Detect which cell encompasses the target text, then output its [X, Y] center coordinate. 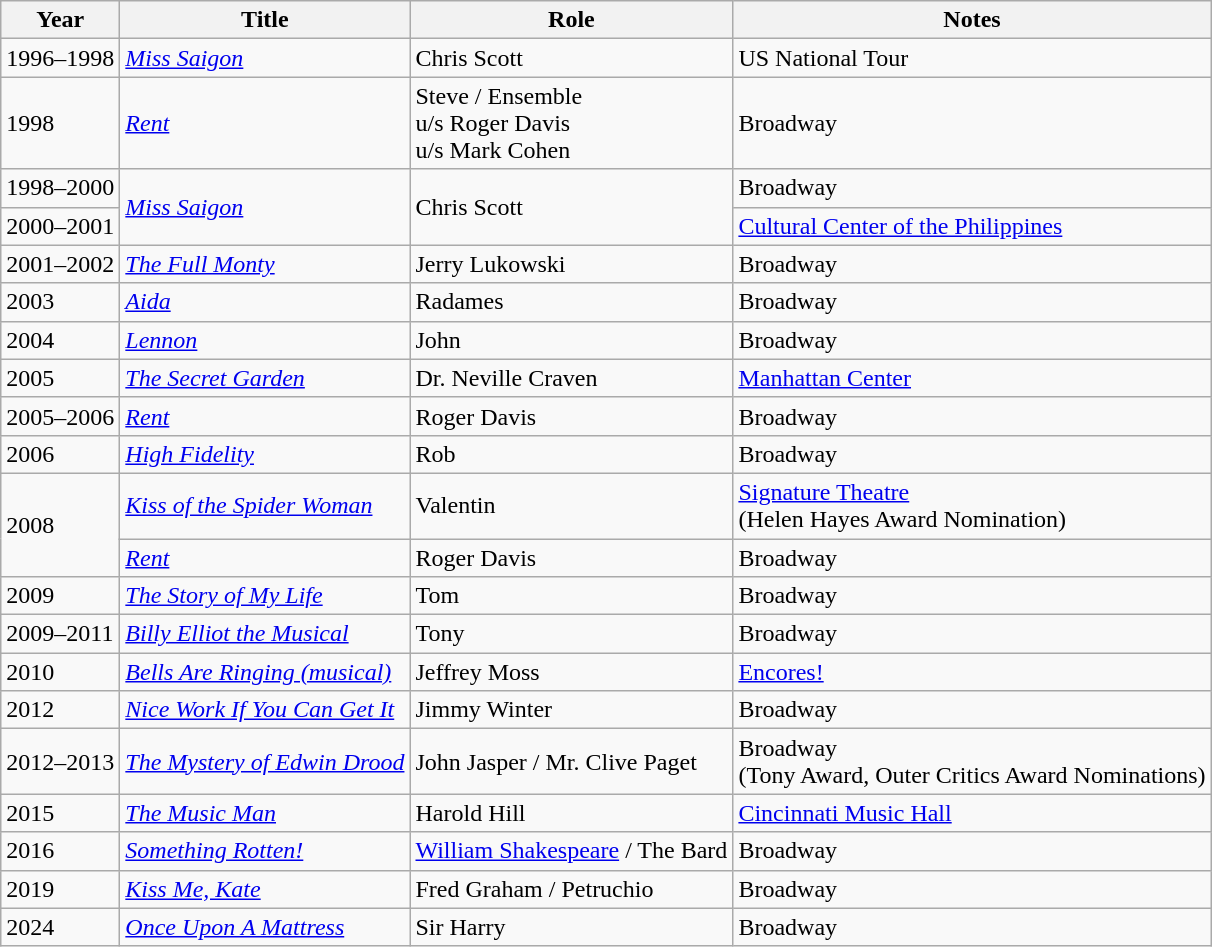
Fred Graham / Petruchio [572, 889]
2003 [60, 302]
Something Rotten! [265, 851]
Aida [265, 302]
The Secret Garden [265, 378]
2005–2006 [60, 416]
2005 [60, 378]
Sir Harry [572, 927]
Radames [572, 302]
Billy Elliot the Musical [265, 634]
US National Tour [972, 58]
Role [572, 20]
1998 [60, 123]
The Music Man [265, 813]
Nice Work If You Can Get It [265, 710]
Year [60, 20]
Title [265, 20]
Kiss Me, Kate [265, 889]
Bells Are Ringing (musical) [265, 672]
1998–2000 [60, 188]
2009 [60, 596]
Lennon [265, 340]
Broadway (Tony Award, Outer Critics Award Nominations) [972, 762]
2012 [60, 710]
Rob [572, 454]
2024 [60, 927]
Tony [572, 634]
2015 [60, 813]
Steve / Ensembleu/s Roger Davisu/s Mark Cohen [572, 123]
2000–2001 [60, 226]
Jimmy Winter [572, 710]
Once Upon A Mattress [265, 927]
John [572, 340]
Jeffrey Moss [572, 672]
2004 [60, 340]
Cincinnati Music Hall [972, 813]
Cultural Center of the Philippines [972, 226]
Tom [572, 596]
2016 [60, 851]
2006 [60, 454]
John Jasper / Mr. Clive Paget [572, 762]
Harold Hill [572, 813]
The Mystery of Edwin Drood [265, 762]
The Full Monty [265, 264]
2009–2011 [60, 634]
High Fidelity [265, 454]
Signature Theatre (Helen Hayes Award Nomination) [972, 506]
Notes [972, 20]
2019 [60, 889]
Manhattan Center [972, 378]
Dr. Neville Craven [572, 378]
The Story of My Life [265, 596]
1996–1998 [60, 58]
2012–2013 [60, 762]
2008 [60, 524]
William Shakespeare / The Bard [572, 851]
2001–2002 [60, 264]
Jerry Lukowski [572, 264]
Encores! [972, 672]
2010 [60, 672]
Valentin [572, 506]
Kiss of the Spider Woman [265, 506]
